Output the (X, Y) coordinate of the center of the cell containing the given text.  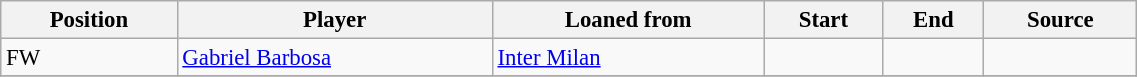
Player (334, 20)
Gabriel Barbosa (334, 58)
Source (1060, 20)
Inter Milan (628, 58)
Loaned from (628, 20)
FW (89, 58)
End (934, 20)
Position (89, 20)
Start (824, 20)
